Find where the given text appears and provide that cell's center as (x, y) coordinate. 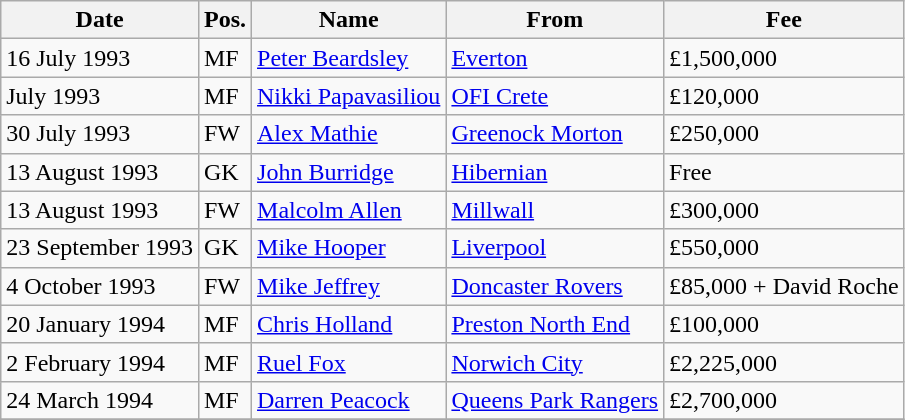
Mike Jeffrey (349, 286)
Everton (555, 58)
£1,500,000 (784, 58)
20 January 1994 (100, 324)
Nikki Papavasiliou (349, 96)
Free (784, 172)
Norwich City (555, 362)
Fee (784, 20)
£250,000 (784, 134)
OFI Crete (555, 96)
Peter Beardsley (349, 58)
Mike Hooper (349, 248)
Doncaster Rovers (555, 286)
July 1993 (100, 96)
John Burridge (349, 172)
4 October 1993 (100, 286)
Malcolm Allen (349, 210)
£300,000 (784, 210)
From (555, 20)
2 February 1994 (100, 362)
Greenock Morton (555, 134)
Preston North End (555, 324)
30 July 1993 (100, 134)
Millwall (555, 210)
16 July 1993 (100, 58)
Chris Holland (349, 324)
Hibernian (555, 172)
£120,000 (784, 96)
Pos. (224, 20)
£100,000 (784, 324)
£550,000 (784, 248)
Liverpool (555, 248)
Ruel Fox (349, 362)
Darren Peacock (349, 400)
£85,000 + David Roche (784, 286)
£2,225,000 (784, 362)
Date (100, 20)
23 September 1993 (100, 248)
Name (349, 20)
24 March 1994 (100, 400)
£2,700,000 (784, 400)
Queens Park Rangers (555, 400)
Alex Mathie (349, 134)
